Detect which cell encompasses the target text, then output its [X, Y] center coordinate. 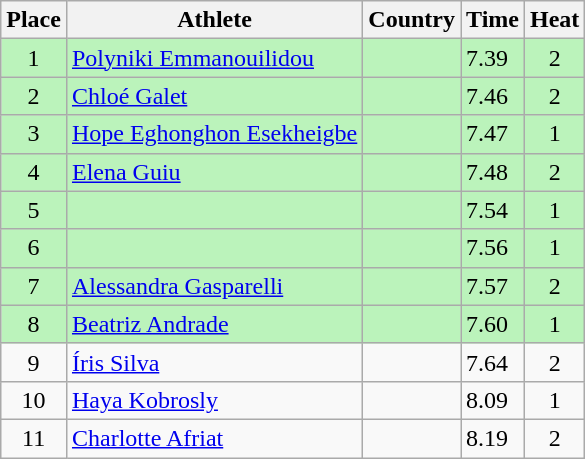
Chloé Galet [214, 96]
7.54 [493, 210]
Alessandra Gasparelli [214, 286]
4 [34, 172]
7.64 [493, 362]
8 [34, 324]
Place [34, 20]
10 [34, 400]
11 [34, 438]
7.39 [493, 58]
Heat [554, 20]
6 [34, 248]
5 [34, 210]
7.48 [493, 172]
8.19 [493, 438]
Time [493, 20]
8.09 [493, 400]
7.57 [493, 286]
Athlete [214, 20]
7.46 [493, 96]
Charlotte Afriat [214, 438]
Polyniki Emmanouilidou [214, 58]
7.47 [493, 134]
Íris Silva [214, 362]
Beatriz Andrade [214, 324]
3 [34, 134]
7 [34, 286]
7.56 [493, 248]
Hope Eghonghon Esekheigbe [214, 134]
Haya Kobrosly [214, 400]
7.60 [493, 324]
Country [412, 20]
Elena Guiu [214, 172]
9 [34, 362]
